Capture the cell that displays the provided text and extract its [X, Y] central coordinate. 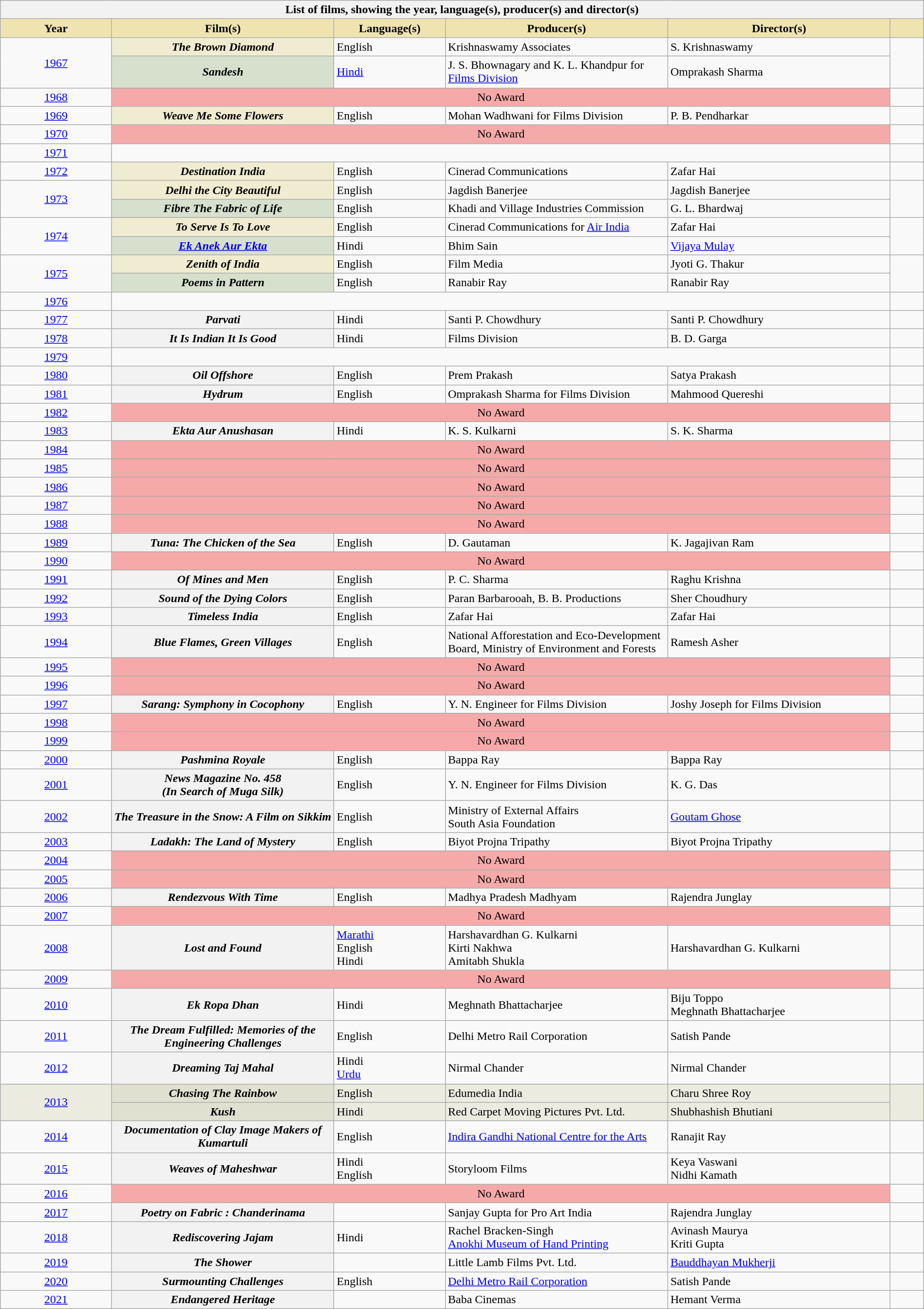
Kush [223, 1112]
Keya VaswaniNidhi Kamath [779, 1168]
Pashmina Royale [223, 760]
To Serve Is To Love [223, 227]
1983 [56, 431]
Ek Ropa Dhan [223, 1004]
1998 [56, 723]
Satya Prakash [779, 375]
The Treasure in the Snow: A Film on Sikkim [223, 816]
1994 [56, 642]
P. C. Sharma [557, 580]
Film(s) [223, 28]
It Is Indian It Is Good [223, 338]
Goutam Ghose [779, 816]
2013 [56, 1102]
1970 [56, 134]
Edumedia India [557, 1093]
Little Lamb Films Pvt. Ltd. [557, 1262]
1992 [56, 598]
Rendezvous With Time [223, 898]
HindiUrdu [389, 1068]
2021 [56, 1300]
Poetry on Fabric : Chanderinama [223, 1212]
Storyloom Films [557, 1168]
Weave Me Some Flowers [223, 116]
1984 [56, 449]
K. G. Das [779, 785]
Bhim Sain [557, 245]
Rediscovering Jajam [223, 1237]
2000 [56, 760]
Language(s) [389, 28]
1979 [56, 357]
1987 [56, 505]
Films Division [557, 338]
1976 [56, 301]
2005 [56, 879]
Mohan Wadhwani for Films Division [557, 116]
1990 [56, 561]
Omprakash Sharma for Films Division [557, 394]
2019 [56, 1262]
K. S. Kulkarni [557, 431]
Charu Shree Roy [779, 1093]
Red Carpet Moving Pictures Pvt. Ltd. [557, 1112]
Avinash MauryaKriti Gupta [779, 1237]
1980 [56, 375]
MarathiEnglishHindi [389, 948]
1972 [56, 171]
1996 [56, 685]
Fibre The Fabric of Life [223, 208]
The Brown Diamond [223, 47]
2011 [56, 1036]
Weaves of Maheshwar [223, 1168]
Shubhashish Bhutiani [779, 1112]
The Dream Fulfilled: Memories of the Engineering Challenges [223, 1036]
Poems in Pattern [223, 283]
1997 [56, 704]
2009 [56, 979]
2008 [56, 948]
National Afforestation and Eco-Development Board, Ministry of Environment and Forests [557, 642]
1968 [56, 97]
2007 [56, 916]
Rachel Bracken-SinghAnokhi Museum of Hand Printing [557, 1237]
G. L. Bhardwaj [779, 208]
Raghu Krishna [779, 580]
Sarang: Symphony in Cocophony [223, 704]
2018 [56, 1237]
1982 [56, 412]
Dreaming Taj Mahal [223, 1068]
1991 [56, 580]
Hemant Verma [779, 1300]
1974 [56, 236]
Parvati [223, 320]
1978 [56, 338]
Cinerad Communications for Air India [557, 227]
Vijaya Mulay [779, 245]
Lost and Found [223, 948]
Sanjay Gupta for Pro Art India [557, 1212]
2001 [56, 785]
HindiEnglish [389, 1168]
Surmounting Challenges [223, 1281]
Cinerad Communications [557, 171]
1989 [56, 543]
Ramesh Asher [779, 642]
B. D. Garga [779, 338]
Delhi the City Beautiful [223, 190]
Paran Barbarooah, B. B. Productions [557, 598]
Meghnath Bhattacharjee [557, 1004]
Indira Gandhi National Centre for the Arts [557, 1137]
1999 [56, 741]
P. B. Pendharkar [779, 116]
Harshavardhan G. KulkarniKirti NakhwaAmitabh Shukla [557, 948]
Ministry of External AffairsSouth Asia Foundation [557, 816]
2016 [56, 1193]
Ekta Aur Anushasan [223, 431]
2003 [56, 841]
1977 [56, 320]
Documentation of Clay Image Makers of Kumartuli [223, 1137]
Sandesh [223, 72]
The Shower [223, 1262]
1981 [56, 394]
Mahmood Quereshi [779, 394]
Jyoti G. Thakur [779, 264]
1967 [56, 62]
Chasing The Rainbow [223, 1093]
2004 [56, 860]
J. S. Bhownagary and K. L. Khandpur for Films Division [557, 72]
1986 [56, 487]
Krishnaswamy Associates [557, 47]
Sound of the Dying Colors [223, 598]
1985 [56, 468]
Zenith of India [223, 264]
Khadi and Village Industries Commission [557, 208]
Madhya Pradesh Madhyam [557, 898]
Destination India [223, 171]
2010 [56, 1004]
Hydrum [223, 394]
Prem Prakash [557, 375]
2014 [56, 1137]
Of Mines and Men [223, 580]
Sher Choudhury [779, 598]
D. Gautaman [557, 543]
1971 [56, 153]
2006 [56, 898]
Ranajit Ray [779, 1137]
Oil Offshore [223, 375]
1973 [56, 199]
2002 [56, 816]
Timeless India [223, 617]
Bauddhayan Mukherji [779, 1262]
Film Media [557, 264]
List of films, showing the year, language(s), producer(s) and director(s) [462, 10]
News Magazine No. 458(In Search of Muga Silk) [223, 785]
2015 [56, 1168]
1969 [56, 116]
Joshy Joseph for Films Division [779, 704]
1988 [56, 524]
2012 [56, 1068]
Producer(s) [557, 28]
1995 [56, 667]
Tuna: The Chicken of the Sea [223, 543]
S. K. Sharma [779, 431]
Director(s) [779, 28]
Blue Flames, Green Villages [223, 642]
K. Jagajivan Ram [779, 543]
Endangered Heritage [223, 1300]
Ek Anek Aur Ekta [223, 245]
S. Krishnaswamy [779, 47]
1975 [56, 274]
Biju ToppoMeghnath Bhattacharjee [779, 1004]
2017 [56, 1212]
Ladakh: The Land of Mystery [223, 841]
Baba Cinemas [557, 1300]
1993 [56, 617]
2020 [56, 1281]
Omprakash Sharma [779, 72]
Harshavardhan G. Kulkarni [779, 948]
Year [56, 28]
